Return the (X, Y) coordinate for the center point of the cell that contains the specified text.  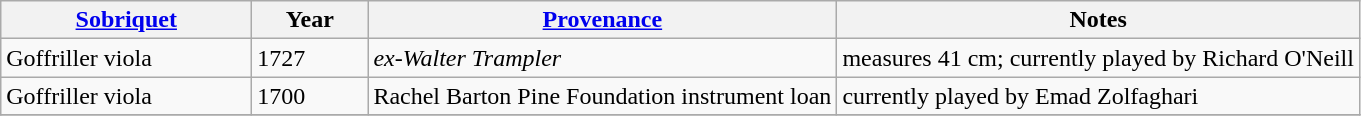
Year (310, 20)
Notes (1098, 20)
1700 (310, 96)
currently played by Emad Zolfaghari (1098, 96)
measures 41 cm; currently played by Richard O'Neill (1098, 58)
Provenance (602, 20)
ex-Walter Trampler (602, 58)
Rachel Barton Pine Foundation instrument loan (602, 96)
Sobriquet (126, 20)
1727 (310, 58)
